Determine the (x, y) coordinate at the center of the cell enclosing the given text.  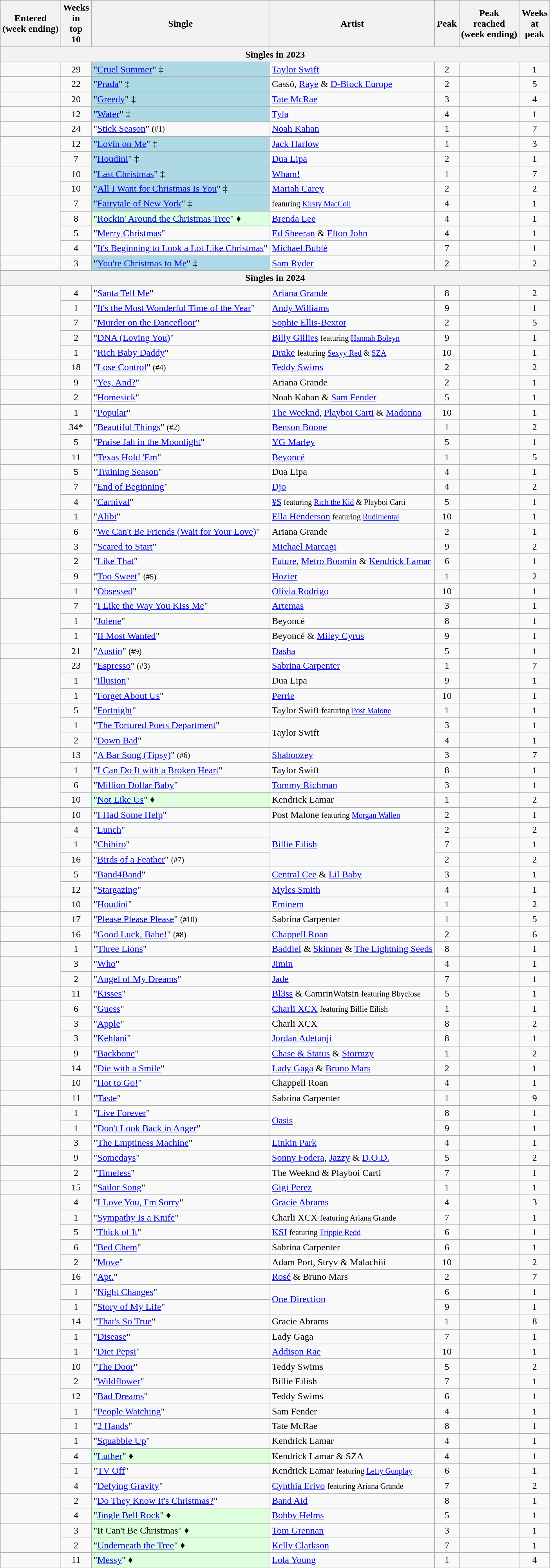
"Die with a Smile" (181, 1068)
Noah Kahan (352, 129)
"Rockin' Around the Christmas Tree" ♦ (181, 218)
"Greedy" ‡ (181, 99)
"Carnival" (181, 502)
"Like That" (181, 561)
34* (76, 427)
"Lovin on Me" ‡ (181, 144)
Central Cee & Lil Baby (352, 874)
20 (76, 99)
Sam Fender (352, 1411)
"Fortnight" (181, 711)
Beyoncé & Miley Cyrus (352, 636)
"Thick of It" (181, 1232)
"Water" ‡ (181, 114)
"People Watching" (181, 1411)
"Beautiful Things" (#2) (181, 427)
Bl3ss & CamrinWatsin featuring Bbyclose (352, 994)
18 (76, 367)
"Bad Dreams" (181, 1396)
Gigi Perez (352, 1188)
Bobby Helms (352, 1516)
"Sympathy Is a Knife" (181, 1217)
"DNA (Loving You)" (181, 338)
"Story of My Life" (181, 1307)
"Rich Baby Daddy" (181, 353)
"Apple" (181, 1024)
Chase & Status & Stormzy (352, 1053)
Drake featuring Sexyy Red & SZA (352, 353)
"The Door" (181, 1366)
"Last Christmas" ‡ (181, 174)
Ella Henderson featuring Rudimental (352, 517)
"Lose Control" (#4) (181, 367)
"Jolene" (181, 621)
Tommy Richman (352, 785)
Weeksatpeak (535, 24)
"I Can Do It with a Broken Heart" (181, 770)
Charli XCX featuring Billie Eilish (352, 1009)
Jack Harlow (352, 144)
Billy Gillies featuring Hannah Boleyn (352, 338)
"Stick Season" (#1) (181, 129)
Djo (352, 487)
"Alibi" (181, 517)
"Lunch" (181, 830)
Michael Bublé (352, 248)
"Forget About Us" (181, 695)
"Austin" (#9) (181, 651)
"It Can't Be Christmas" ♦ (181, 1530)
"Too Sweet" (#5) (181, 576)
"Squabble Up" (181, 1441)
Lola Young (352, 1560)
"Somedays" (181, 1157)
Artemas (352, 606)
Tyla (352, 114)
"All I Want for Christmas Is You" ‡ (181, 188)
"Luther" ♦ (181, 1456)
Shaboozey (352, 755)
"I Like the Way You Kiss Me" (181, 606)
Taylor Swift featuring Post Malone (352, 711)
"Disease" (181, 1337)
"Training Season" (181, 472)
"The Emptiness Machine" (181, 1143)
"A Bar Song (Tipsy)" (#6) (181, 755)
"II Most Wanted" (181, 636)
Post Malone featuring Morgan Wallen (352, 815)
"Million Dollar Baby" (181, 785)
Jade (352, 979)
"We Can't Be Friends (Wait for Your Love)" (181, 532)
"Down Bad" (181, 740)
"Praise Jah in the Moonlight" (181, 442)
"Illusion" (181, 680)
"Birds of a Feather" (#7) (181, 859)
"Homesick" (181, 397)
The Weeknd, Playboi Carti & Madonna (352, 412)
featuring Kirsty MacColl (352, 203)
"Hot to Go!" (181, 1083)
Michael Marcagi (352, 546)
"Wildflower" (181, 1381)
"Defying Gravity" (181, 1486)
Brenda Lee (352, 218)
Singles in 2023 (275, 54)
Future, Metro Boomin & Kendrick Lamar (352, 561)
Perrie (352, 695)
"Please Please Please" (#10) (181, 919)
Sophie Ellis-Bextor (352, 323)
"Not Like Us" ♦ (181, 800)
Myles Smith (352, 889)
"Bed Chem" (181, 1247)
Kelly Clarkson (352, 1545)
Adam Port, Stryv & Malachiii (352, 1262)
Jordan Adetunji (352, 1038)
Singles in 2024 (275, 278)
Artist (352, 24)
"Live Forever" (181, 1113)
Cynthia Erivo featuring Ariana Grande (352, 1486)
"Fairytale of New York" ‡ (181, 203)
KSI featuring Trippie Redd (352, 1232)
Peakreached (week ending) (489, 24)
"That's So True" (181, 1322)
"Night Changes" (181, 1292)
"Do They Know It's Christmas?" (181, 1501)
Eminem (352, 904)
"Houdini" ‡ (181, 159)
"Apt." (181, 1277)
"Obsessed" (181, 591)
Peak (447, 24)
Ed Sheeran & Elton John (352, 233)
YG Marley (352, 442)
15 (76, 1188)
Weeksintop10 (76, 24)
Kendrick Lamar featuring Lefty Gunplay (352, 1471)
"Band4Band" (181, 874)
Lady Gaga & Bruno Mars (352, 1068)
"Stargazing" (181, 889)
"Guess" (181, 1009)
22 (76, 84)
"Jingle Bell Rock" ♦ (181, 1516)
21 (76, 651)
One Direction (352, 1299)
Single (181, 24)
Jimin (352, 964)
"Timeless" (181, 1172)
Mariah Carey (352, 188)
"I Love You, I'm Sorry" (181, 1203)
13 (76, 755)
"Houdini" (181, 904)
"Kehlani" (181, 1038)
Hozier (352, 576)
"Angel of My Dreams" (181, 979)
17 (76, 919)
Sam Ryder (352, 263)
Rosé & Bruno Mars (352, 1277)
Olivia Rodrigo (352, 591)
Lady Gaga (352, 1337)
Tom Grennan (352, 1530)
"I Had Some Help" (181, 815)
"It's the Most Wonderful Time of the Year" (181, 308)
"TV Off" (181, 1471)
Dasha (352, 651)
Baddiel & Skinner & The Lightning Seeds (352, 949)
Wham! (352, 174)
"Murder on the Dancefloor" (181, 323)
Kendrick Lamar & SZA (352, 1456)
"Move" (181, 1262)
"Espresso" (#3) (181, 666)
"Santa Tell Me" (181, 293)
"Scared to Start" (181, 546)
The Weeknd & Playboi Carti (352, 1172)
Noah Kahan & Sam Fender (352, 397)
¥$ featuring Rich the Kid & Playboi Carti (352, 502)
"Don't Look Back in Anger" (181, 1128)
Oasis (352, 1120)
"Three Lions" (181, 949)
"Popular" (181, 412)
"2 Hands" (181, 1426)
Cassö, Raye & D-Block Europe (352, 84)
"Messy" ♦ (181, 1560)
Addison Rae (352, 1351)
Band Aid (352, 1501)
23 (76, 666)
"Sailor Song" (181, 1188)
"Who" (181, 964)
"Chihiro" (181, 845)
"You're Christmas to Me" ‡ (181, 263)
"Merry Christmas" (181, 233)
"Diet Pepsi" (181, 1351)
"Kisses" (181, 994)
"Backbone" (181, 1053)
"Yes, And?" (181, 382)
"Cruel Summer" ‡ (181, 69)
Benson Boone (352, 427)
"Underneath the Tree" ♦ (181, 1545)
Andy Williams (352, 308)
"End of Beginning" (181, 487)
"The Tortured Poets Department" (181, 725)
"It's Beginning to Look a Lot Like Christmas" (181, 248)
Charli XCX featuring Ariana Grande (352, 1217)
"Taste" (181, 1098)
"Good Luck, Babe!" (#8) (181, 934)
29 (76, 69)
24 (76, 129)
"Prada" ‡ (181, 84)
Linkin Park (352, 1143)
Charli XCX (352, 1024)
Entered (week ending) (31, 24)
Sonny Fodera, Jazzy & D.O.D. (352, 1157)
"Texas Hold 'Em" (181, 457)
